Return (x, y) of the center of cell containing provided text 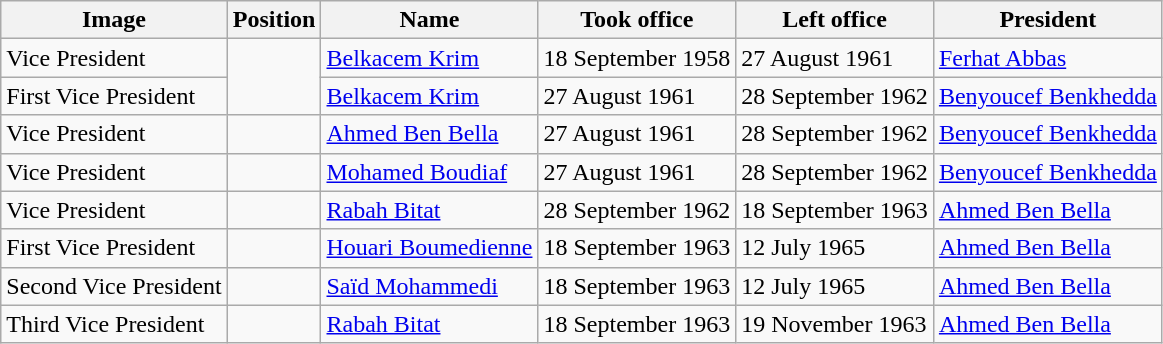
Mohamed Boudiaf (430, 172)
19 November 1963 (835, 324)
President (1048, 20)
Name (430, 20)
Position (274, 20)
Ferhat Abbas (1048, 58)
Left office (835, 20)
Third Vice President (114, 324)
Took office (637, 20)
Second Vice President (114, 286)
18 September 1958 (637, 58)
Image (114, 20)
Saïd Mohammedi (430, 286)
Houari Boumedienne (430, 248)
